Determine the (X, Y) coordinate at the center of the cell enclosing the given text.  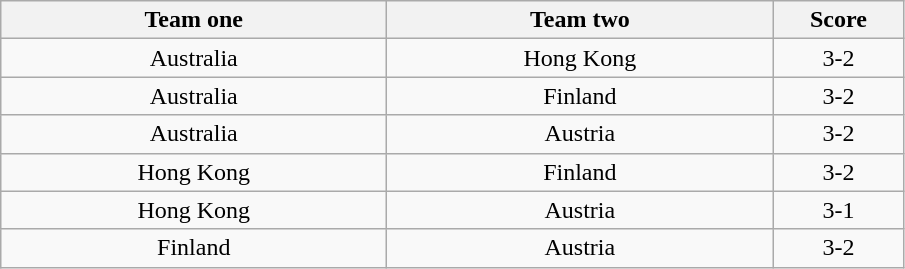
Score (838, 20)
3-1 (838, 210)
Team two (580, 20)
Team one (194, 20)
